Capture the cell that displays the provided text and extract its [x, y] central coordinate. 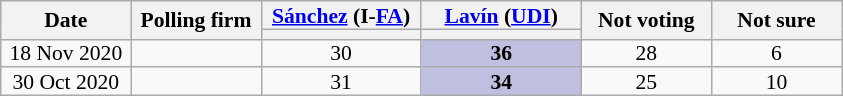
25 [646, 82]
6 [776, 53]
10 [776, 82]
28 [646, 53]
Date [66, 20]
18 Nov 2020 [66, 53]
36 [501, 53]
Sánchez (I-FA) [341, 15]
Polling firm [196, 20]
30 [341, 53]
34 [501, 82]
Not voting [646, 20]
Not sure [776, 20]
30 Oct 2020 [66, 82]
Lavín (UDI) [501, 15]
31 [341, 82]
